Output the [x, y] coordinate of the center of the cell containing the given text.  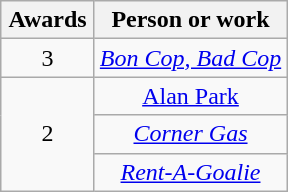
2 [48, 134]
Bon Cop, Bad Cop [190, 58]
Awards [48, 20]
Corner Gas [190, 134]
Alan Park [190, 96]
Person or work [190, 20]
Rent-A-Goalie [190, 172]
3 [48, 58]
